Locate the cell with the specified text and output its [X, Y] center coordinate. 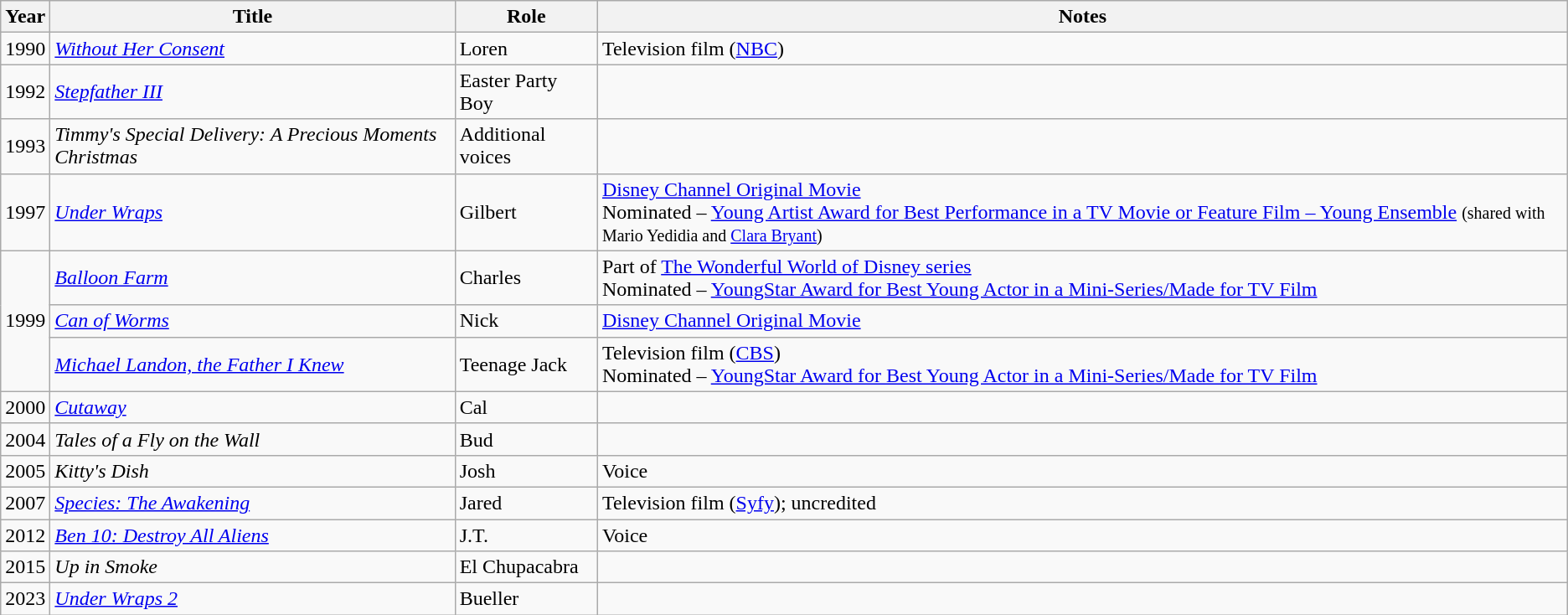
Easter Party Boy [526, 92]
Up in Smoke [253, 567]
Jared [526, 503]
2005 [25, 471]
Television film (NBC) [1082, 49]
Without Her Consent [253, 49]
Timmy's Special Delivery: A Precious Moments Christmas [253, 146]
Additional voices [526, 146]
Gilbert [526, 212]
2015 [25, 567]
Bueller [526, 599]
1997 [25, 212]
Television film (CBS)Nominated – YoungStar Award for Best Young Actor in a Mini-Series/Made for TV Film [1082, 364]
1993 [25, 146]
2004 [25, 439]
Notes [1082, 17]
2000 [25, 407]
2007 [25, 503]
Disney Channel Original Movie [1082, 321]
Kitty's Dish [253, 471]
Television film (Syfy); uncredited [1082, 503]
Bud [526, 439]
Charles [526, 278]
Stepfather III [253, 92]
Loren [526, 49]
2023 [25, 599]
1999 [25, 321]
Part of The Wonderful World of Disney seriesNominated – YoungStar Award for Best Young Actor in a Mini-Series/Made for TV Film [1082, 278]
1990 [25, 49]
Josh [526, 471]
Ben 10: Destroy All Aliens [253, 535]
El Chupacabra [526, 567]
Under Wraps 2 [253, 599]
Under Wraps [253, 212]
Role [526, 17]
Balloon Farm [253, 278]
Cutaway [253, 407]
Teenage Jack [526, 364]
Michael Landon, the Father I Knew [253, 364]
Nick [526, 321]
J.T. [526, 535]
2012 [25, 535]
Species: The Awakening [253, 503]
1992 [25, 92]
Year [25, 17]
Cal [526, 407]
Title [253, 17]
Tales of a Fly on the Wall [253, 439]
Can of Worms [253, 321]
